Return (X, Y) of the center of cell containing provided text 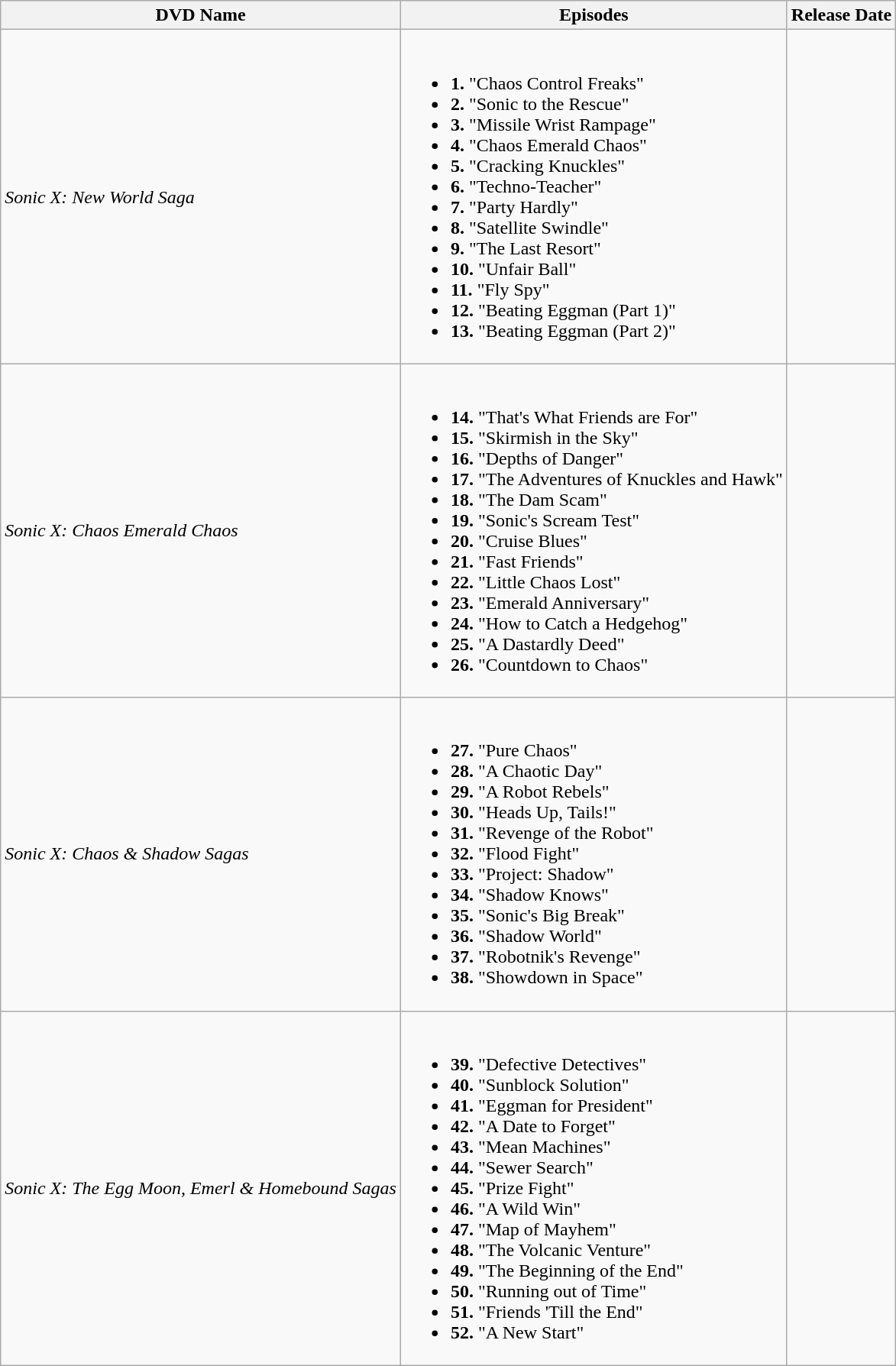
Episodes (594, 15)
Sonic X: New World Saga (201, 197)
Sonic X: Chaos Emerald Chaos (201, 530)
DVD Name (201, 15)
Sonic X: The Egg Moon, Emerl & Homebound Sagas (201, 1188)
Release Date (841, 15)
Sonic X: Chaos & Shadow Sagas (201, 854)
